For the text-containing cell, return its midpoint in [X, Y] coordinate format. 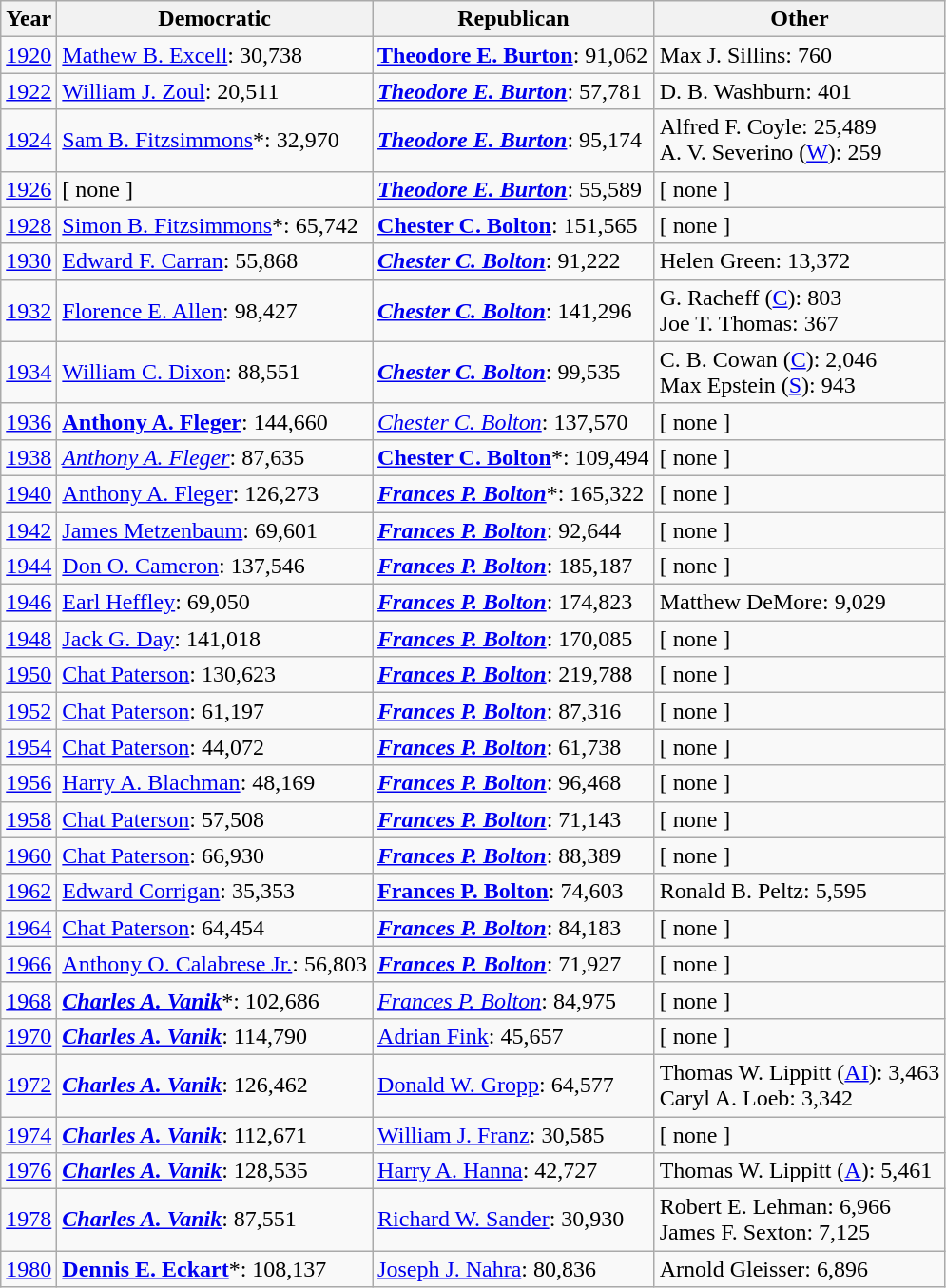
Chester C. Bolton*: 109,494 [513, 457]
Theodore E. Burton: 55,589 [513, 189]
1924 [29, 141]
Jack G. Day: 141,018 [215, 639]
1968 [29, 1000]
1960 [29, 855]
Simon B. Fitzsimmons*: 65,742 [215, 225]
Frances P. Bolton: 71,143 [513, 819]
Anthony A. Fleger: 126,273 [215, 493]
1964 [29, 928]
Chat Paterson: 66,930 [215, 855]
1938 [29, 457]
Ronald B. Peltz: 5,595 [800, 892]
Frances P. Bolton: 71,927 [513, 964]
Frances P. Bolton: 74,603 [513, 892]
1962 [29, 892]
Chester C. Bolton: 99,535 [513, 373]
Frances P. Bolton: 185,187 [513, 567]
Chat Paterson: 130,623 [215, 675]
Chester C. Bolton: 91,222 [513, 261]
G. Racheff (C): 803Joe T. Thomas: 367 [800, 310]
1950 [29, 675]
Frances P. Bolton: 92,644 [513, 529]
1944 [29, 567]
1934 [29, 373]
1974 [29, 1134]
Chat Paterson: 64,454 [215, 928]
Republican [513, 19]
Florence E. Allen: 98,427 [215, 310]
1954 [29, 747]
Chat Paterson: 44,072 [215, 747]
1958 [29, 819]
Year [29, 19]
Earl Heffley: 69,050 [215, 603]
Donald W. Gropp: 64,577 [513, 1086]
Frances P. Bolton: 87,316 [513, 711]
Richard W. Sander: 30,930 [513, 1221]
Frances P. Bolton: 174,823 [513, 603]
Edward F. Carran: 55,868 [215, 261]
Frances P. Bolton: 61,738 [513, 747]
D. B. Washburn: 401 [800, 91]
Charles A. Vanik: 87,551 [215, 1221]
Charles A. Vanik: 112,671 [215, 1134]
1956 [29, 783]
Democratic [215, 19]
Anthony A. Fleger: 87,635 [215, 457]
Anthony A. Fleger: 144,660 [215, 421]
1942 [29, 529]
Frances P. Bolton: 84,183 [513, 928]
Frances P. Bolton*: 165,322 [513, 493]
1936 [29, 421]
1946 [29, 603]
Chester C. Bolton: 141,296 [513, 310]
1976 [29, 1171]
William J. Zoul: 20,511 [215, 91]
Mathew B. Excell: 30,738 [215, 55]
1928 [29, 225]
Thomas W. Lippitt (A): 5,461 [800, 1171]
Robert E. Lehman: 6,966James F. Sexton: 7,125 [800, 1221]
Max J. Sillins: 760 [800, 55]
1952 [29, 711]
Frances P. Bolton: 96,468 [513, 783]
Other [800, 19]
1970 [29, 1036]
Anthony O. Calabrese Jr.: 56,803 [215, 964]
Theodore E. Burton: 95,174 [513, 141]
1940 [29, 493]
Chat Paterson: 57,508 [215, 819]
1972 [29, 1086]
1948 [29, 639]
1922 [29, 91]
Harry A. Blachman: 48,169 [215, 783]
William J. Franz: 30,585 [513, 1134]
Matthew DeMore: 9,029 [800, 603]
Arnold Gleisser: 6,896 [800, 1269]
Charles A. Vanik: 114,790 [215, 1036]
Sam B. Fitzsimmons*: 32,970 [215, 141]
Don O. Cameron: 137,546 [215, 567]
Chester C. Bolton: 137,570 [513, 421]
Chat Paterson: 61,197 [215, 711]
Joseph J. Nahra: 80,836 [513, 1269]
Dennis E. Eckart*: 108,137 [215, 1269]
Thomas W. Lippitt (AI): 3,463Caryl A. Loeb: 3,342 [800, 1086]
Helen Green: 13,372 [800, 261]
1932 [29, 310]
1978 [29, 1221]
Frances P. Bolton: 88,389 [513, 855]
Frances P. Bolton: 84,975 [513, 1000]
1920 [29, 55]
Frances P. Bolton: 170,085 [513, 639]
1966 [29, 964]
Harry A. Hanna: 42,727 [513, 1171]
Edward Corrigan: 35,353 [215, 892]
1926 [29, 189]
1930 [29, 261]
James Metzenbaum: 69,601 [215, 529]
Theodore E. Burton: 91,062 [513, 55]
1980 [29, 1269]
Charles A. Vanik: 128,535 [215, 1171]
C. B. Cowan (C): 2,046Max Epstein (S): 943 [800, 373]
William C. Dixon: 88,551 [215, 373]
Theodore E. Burton: 57,781 [513, 91]
Adrian Fink: 45,657 [513, 1036]
Alfred F. Coyle: 25,489A. V. Severino (W): 259 [800, 141]
Charles A. Vanik*: 102,686 [215, 1000]
Chester C. Bolton: 151,565 [513, 225]
Charles A. Vanik: 126,462 [215, 1086]
Frances P. Bolton: 219,788 [513, 675]
